For the text-containing cell, return its midpoint in (X, Y) coordinate format. 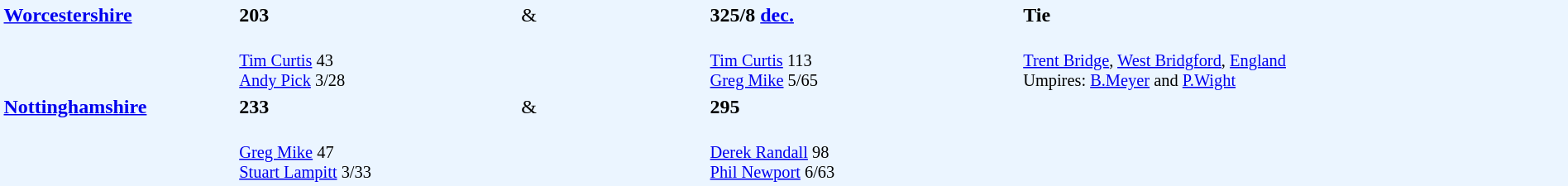
325/8 dec. (864, 15)
Nottinghamshire (119, 139)
295 (864, 107)
Derek Randall 98 Phil Newport 6/63 (864, 152)
Tie (1293, 15)
Greg Mike 47 Stuart Lampitt 3/33 (378, 152)
Trent Bridge, West Bridgford, England Umpires: B.Meyer and P.Wight (1293, 107)
Tim Curtis 43 Andy Pick 3/28 (378, 61)
Tim Curtis 113 Greg Mike 5/65 (864, 61)
233 (378, 107)
203 (378, 15)
Worcestershire (119, 47)
